Return [X, Y] of the center of cell containing provided text 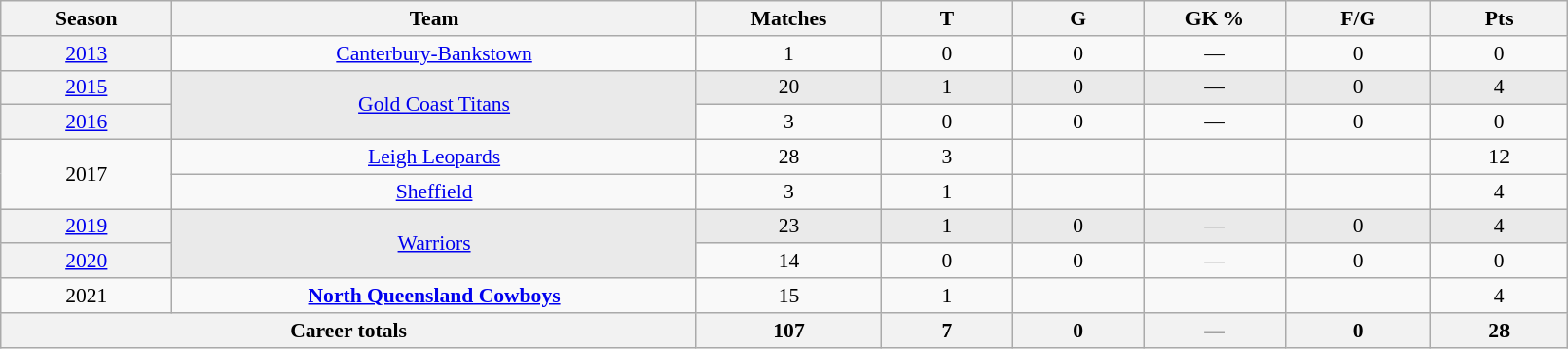
15 [788, 296]
G [1078, 18]
2013 [87, 53]
Gold Coast Titans [434, 105]
Matches [788, 18]
2015 [87, 87]
Team [434, 18]
2017 [87, 175]
Career totals [348, 331]
T [948, 18]
North Queensland Cowboys [434, 296]
2019 [87, 227]
Leigh Leopards [434, 157]
2016 [87, 122]
7 [948, 331]
Pts [1499, 18]
Canterbury-Bankstown [434, 53]
Sheffield [434, 192]
107 [788, 331]
14 [788, 262]
2021 [87, 296]
Season [87, 18]
20 [788, 87]
2020 [87, 262]
12 [1499, 157]
Warriors [434, 243]
23 [788, 227]
F/G [1358, 18]
GK % [1215, 18]
